Scan for the cell matching the given text and deliver its (X, Y) coordinate at center. 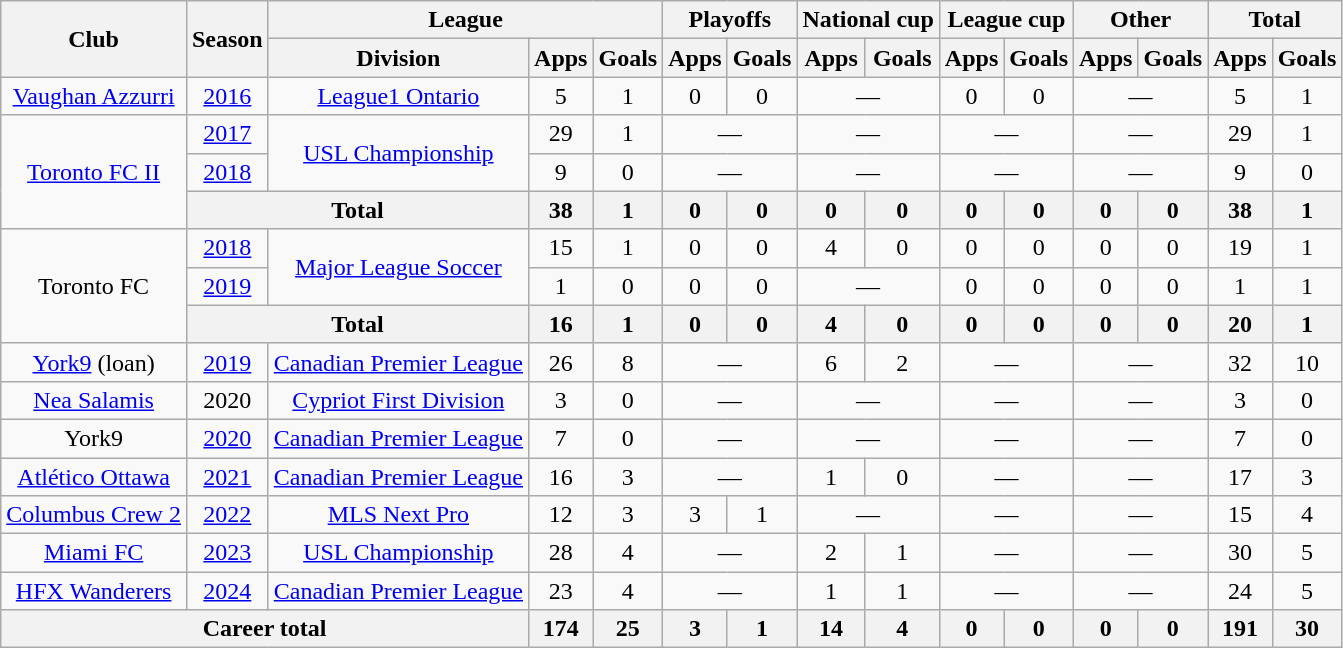
Season (227, 39)
174 (561, 629)
19 (1240, 248)
12 (561, 515)
2016 (227, 96)
10 (1307, 362)
HFX Wanderers (94, 591)
Playoffs (730, 20)
Nea Salamis (94, 400)
Columbus Crew 2 (94, 515)
2017 (227, 134)
26 (561, 362)
National cup (868, 20)
Cypriot First Division (398, 400)
Miami FC (94, 553)
Division (398, 58)
20 (1240, 324)
Club (94, 39)
Vaughan Azzurri (94, 96)
League cup (1006, 20)
17 (1240, 477)
Atlético Ottawa (94, 477)
14 (831, 629)
8 (628, 362)
York9 (loan) (94, 362)
2022 (227, 515)
2024 (227, 591)
24 (1240, 591)
28 (561, 553)
Career total (265, 629)
League (465, 20)
32 (1240, 362)
25 (628, 629)
23 (561, 591)
191 (1240, 629)
Toronto FC (94, 286)
MLS Next Pro (398, 515)
Other (1141, 20)
2023 (227, 553)
League1 Ontario (398, 96)
York9 (94, 438)
2021 (227, 477)
6 (831, 362)
Toronto FC II (94, 172)
Major League Soccer (398, 267)
